Provide the [x, y] coordinate of the cell's center where the given text is located.  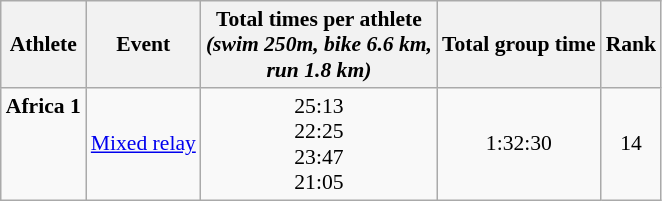
1:32:30 [519, 144]
Rank [632, 44]
Mixed relay [144, 144]
Event [144, 44]
Africa 1 [44, 144]
Total group time [519, 44]
Athlete [44, 44]
Total times per athlete (swim 250m, bike 6.6 km, run 1.8 km) [319, 44]
25:1322:2523:4721:05 [319, 144]
14 [632, 144]
